Return [X, Y] of the center of cell containing provided text 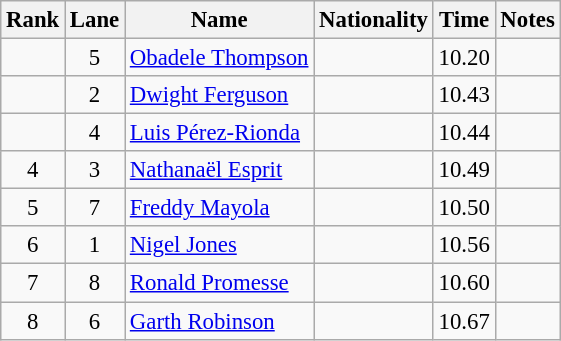
10.56 [464, 245]
Time [464, 20]
10.60 [464, 283]
Nathanaël Esprit [220, 170]
2 [95, 95]
Name [220, 20]
3 [95, 170]
Obadele Thompson [220, 58]
Freddy Mayola [220, 208]
Nationality [374, 20]
Ronald Promesse [220, 283]
10.44 [464, 133]
Nigel Jones [220, 245]
Rank [33, 20]
10.49 [464, 170]
Notes [528, 20]
10.20 [464, 58]
10.43 [464, 95]
10.67 [464, 321]
Lane [95, 20]
Dwight Ferguson [220, 95]
1 [95, 245]
Luis Pérez-Rionda [220, 133]
10.50 [464, 208]
Garth Robinson [220, 321]
